Search for the cell housing the specified text and yield its [x, y] center coordinate. 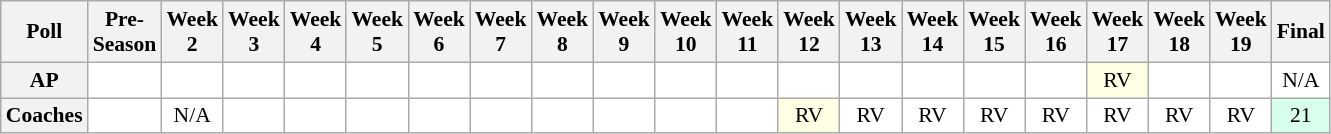
Week17 [1118, 32]
Week4 [316, 32]
Pre-Season [125, 32]
Week11 [748, 32]
Week2 [192, 32]
Week19 [1241, 32]
AP [44, 80]
Week15 [994, 32]
Week16 [1056, 32]
Week18 [1179, 32]
Week8 [562, 32]
21 [1301, 116]
Week9 [624, 32]
Final [1301, 32]
Week14 [933, 32]
Poll [44, 32]
Week5 [377, 32]
Week6 [439, 32]
Week12 [809, 32]
Week10 [686, 32]
Week13 [871, 32]
Coaches [44, 116]
Week7 [501, 32]
Week3 [254, 32]
